Locate the cell with the specified text and output its (X, Y) center coordinate. 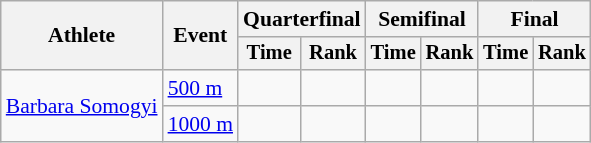
500 m (200, 88)
Barbara Somogyi (82, 106)
Quarterfinal (302, 19)
Semifinal (422, 19)
Athlete (82, 36)
1000 m (200, 124)
Event (200, 36)
Final (534, 19)
